Pinpoint the cell where the given text exists, returning its (x, y) midpoint coordinate. 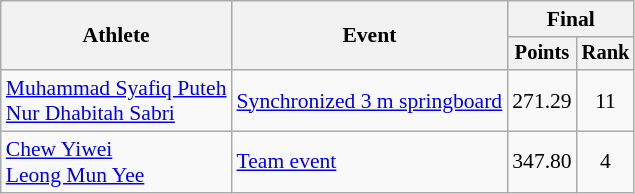
347.80 (542, 162)
Athlete (116, 36)
4 (606, 162)
Rank (606, 54)
Synchronized 3 m springboard (370, 100)
271.29 (542, 100)
11 (606, 100)
Chew YiweiLeong Mun Yee (116, 162)
Team event (370, 162)
Muhammad Syafiq PutehNur Dhabitah Sabri (116, 100)
Final (570, 19)
Event (370, 36)
Points (542, 54)
